Identify which cell holds the provided text, then report its (X, Y) central coordinate. 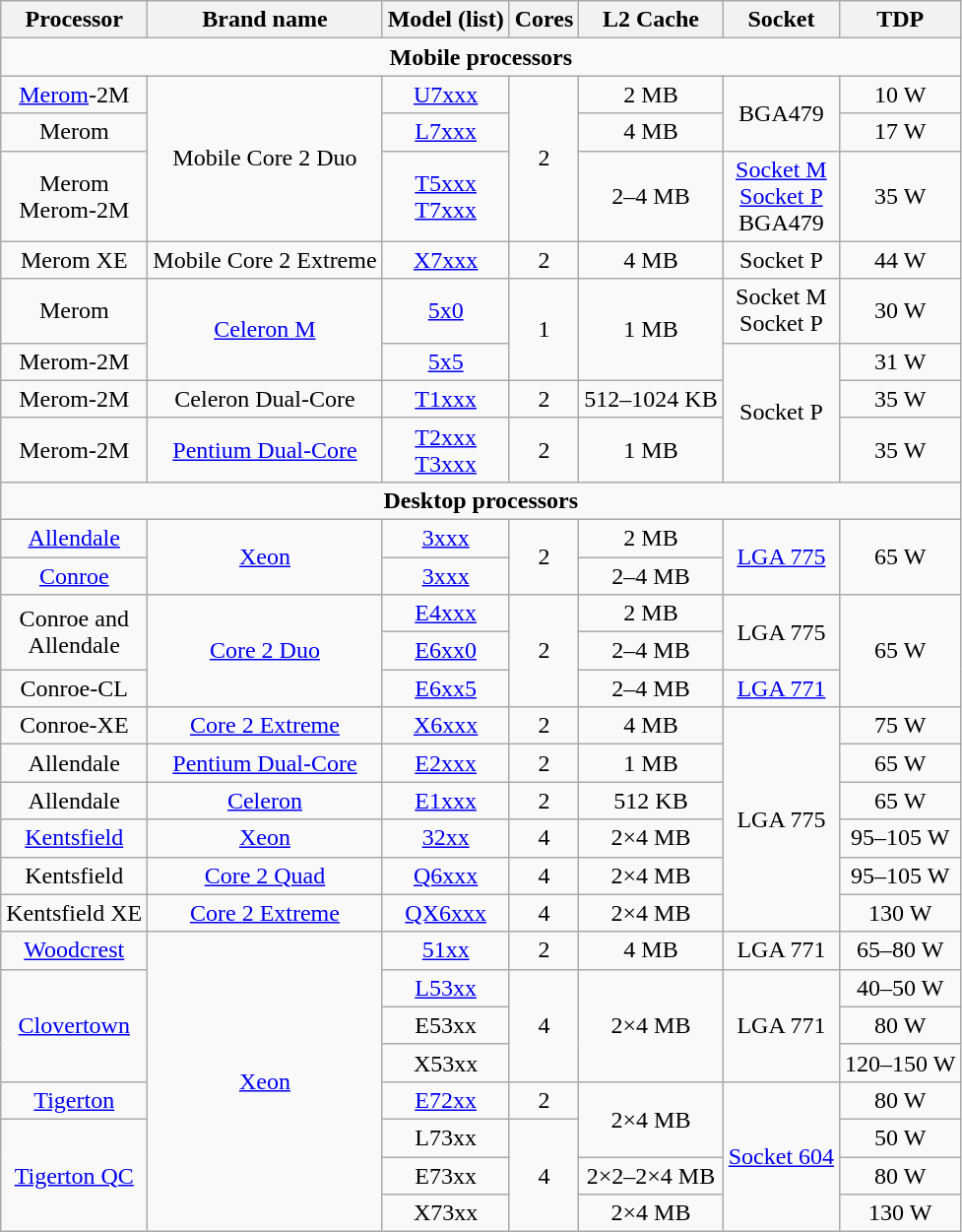
Conroe-CL (75, 688)
E4xxx (445, 614)
MeromMerom-2M (75, 196)
Cores (544, 20)
30 W (900, 311)
17 W (900, 132)
Desktop processors (481, 500)
2×2–2×4 MB (651, 1175)
Celeron (265, 801)
40–50 W (900, 988)
Merom XE (75, 260)
X53xx (445, 1063)
E6xx5 (445, 688)
Clovertown (75, 1025)
Conroe-XE (75, 726)
T5xxxT7xxx (445, 196)
U7xxx (445, 95)
Socket 604 (781, 1156)
Q6xxx (445, 875)
Mobile Core 2 Duo (265, 159)
Tigerton (75, 1100)
E6xx0 (445, 651)
Conroe (75, 576)
E1xxx (445, 801)
Woodcrest (75, 950)
Processor (75, 20)
32xx (445, 838)
L2 Cache (651, 20)
E53xx (445, 1025)
Mobile Core 2 Extreme (265, 260)
Celeron M (265, 329)
Mobile processors (481, 57)
Core 2 Quad (265, 875)
50 W (900, 1137)
51xx (445, 950)
65–80 W (900, 950)
X6xxx (445, 726)
5x5 (445, 361)
L73xx (445, 1137)
E2xxx (445, 763)
Socket MSocket PBGA479 (781, 196)
Tigerton QC (75, 1175)
E72xx (445, 1100)
5x0 (445, 311)
512–1024 KB (651, 399)
Conroe andAllendale (75, 632)
T1xxx (445, 399)
44 W (900, 260)
120–150 W (900, 1063)
L53xx (445, 988)
QX6xxx (445, 913)
BGA479 (781, 113)
1 (544, 329)
L7xxx (445, 132)
Celeron Dual-Core (265, 399)
T2xxxT3xxx (445, 449)
Socket MSocket P (781, 311)
Core 2 Duo (265, 651)
Socket (781, 20)
Kentsfield XE (75, 913)
10 W (900, 95)
X7xxx (445, 260)
Brand name (265, 20)
512 KB (651, 801)
31 W (900, 361)
Model (list) (445, 20)
X73xx (445, 1213)
TDP (900, 20)
75 W (900, 726)
E73xx (445, 1175)
